Detect which cell encompasses the target text, then output its [x, y] center coordinate. 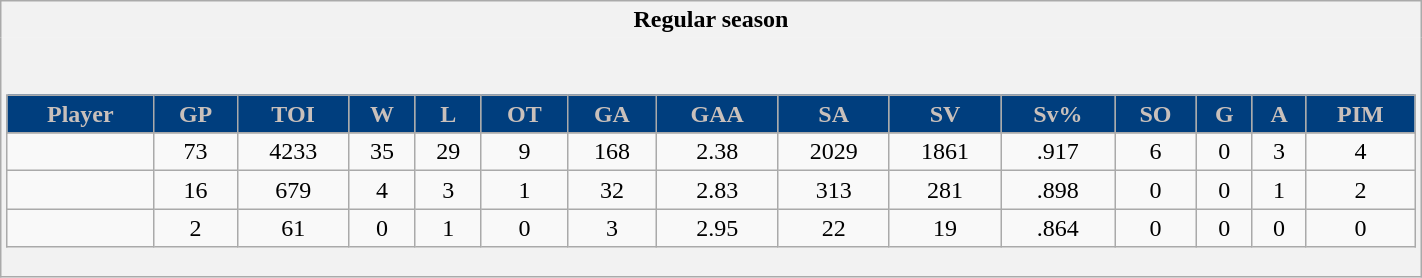
Sv% [1058, 114]
Player [80, 114]
168 [612, 152]
35 [382, 152]
281 [944, 190]
4233 [292, 152]
TOI [292, 114]
.898 [1058, 190]
32 [612, 190]
.917 [1058, 152]
Regular season [711, 20]
.864 [1058, 228]
9 [524, 152]
61 [292, 228]
1861 [944, 152]
PIM [1360, 114]
A [1279, 114]
OT [524, 114]
L [448, 114]
2.38 [717, 152]
73 [196, 152]
313 [834, 190]
W [382, 114]
SV [944, 114]
2029 [834, 152]
19 [944, 228]
2.83 [717, 190]
6 [1156, 152]
G [1224, 114]
22 [834, 228]
GA [612, 114]
SO [1156, 114]
SA [834, 114]
GP [196, 114]
16 [196, 190]
2.95 [717, 228]
29 [448, 152]
GAA [717, 114]
679 [292, 190]
